Extract the (x, y) coordinate from the center of the cell holding the provided text.  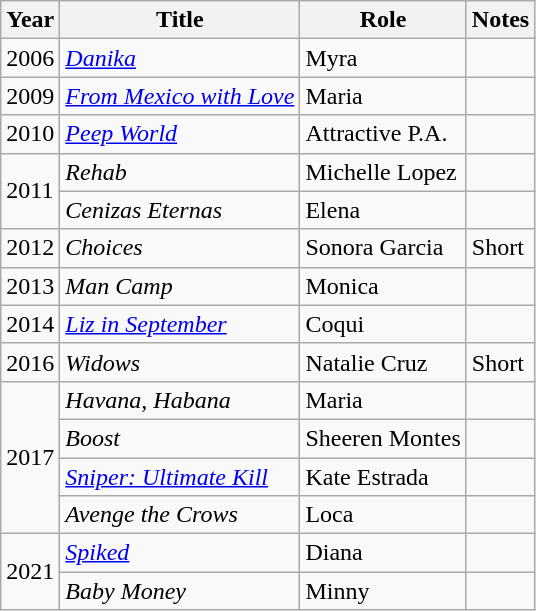
2014 (30, 324)
Year (30, 20)
2021 (30, 572)
Attractive P.A. (383, 134)
2009 (30, 96)
Havana, Habana (180, 400)
Boost (180, 438)
2011 (30, 191)
Rehab (180, 172)
Elena (383, 210)
2017 (30, 457)
Baby Money (180, 591)
Sniper: Ultimate Kill (180, 477)
Diana (383, 553)
2010 (30, 134)
Natalie Cruz (383, 362)
2006 (30, 58)
Myra (383, 58)
2016 (30, 362)
Liz in September (180, 324)
Monica (383, 286)
Title (180, 20)
Sonora Garcia (383, 248)
From Mexico with Love (180, 96)
Kate Estrada (383, 477)
Coqui (383, 324)
Sheeren Montes (383, 438)
Minny (383, 591)
Loca (383, 515)
2012 (30, 248)
Role (383, 20)
Michelle Lopez (383, 172)
Peep World (180, 134)
Spiked (180, 553)
Notes (500, 20)
2013 (30, 286)
Cenizas Eternas (180, 210)
Man Camp (180, 286)
Avenge the Crows (180, 515)
Choices (180, 248)
Widows (180, 362)
Danika (180, 58)
